Scan for the cell matching the given text and deliver its (x, y) coordinate at center. 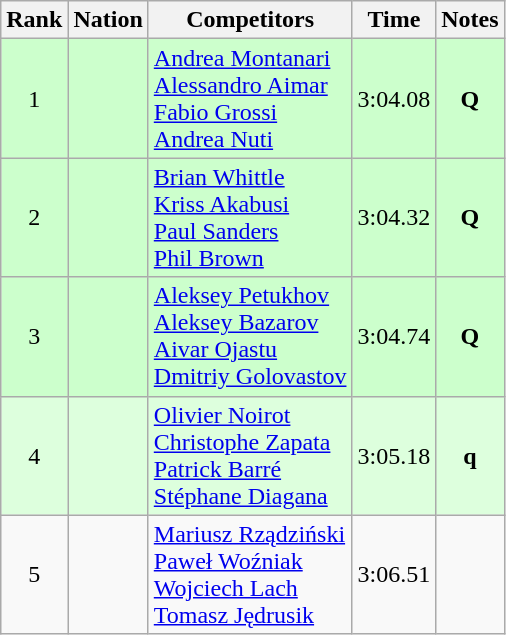
Time (394, 20)
Rank (34, 20)
Nation (108, 20)
Aleksey PetukhovAleksey BazarovAivar OjastuDmitriy Golovastov (250, 336)
3 (34, 336)
4 (34, 456)
Notes (470, 20)
1 (34, 98)
3:04.74 (394, 336)
5 (34, 574)
Olivier NoirotChristophe ZapataPatrick BarréStéphane Diagana (250, 456)
2 (34, 218)
3:04.32 (394, 218)
Brian WhittleKriss AkabusiPaul SandersPhil Brown (250, 218)
3:04.08 (394, 98)
3:06.51 (394, 574)
q (470, 456)
Competitors (250, 20)
3:05.18 (394, 456)
Mariusz RządzińskiPaweł WoźniakWojciech LachTomasz Jędrusik (250, 574)
Andrea MontanariAlessandro AimarFabio GrossiAndrea Nuti (250, 98)
